Capture the cell that displays the provided text and extract its (X, Y) central coordinate. 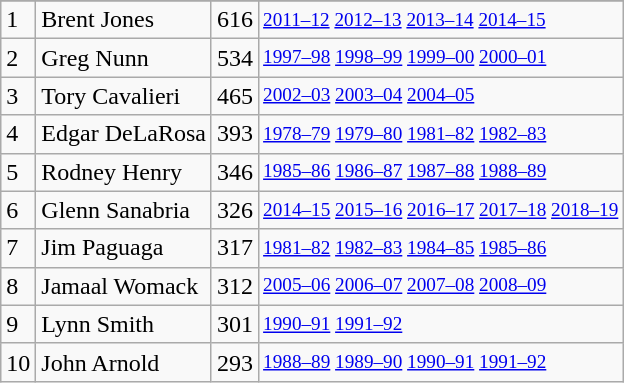
2002–03 2003–04 2004–05 (441, 96)
2014–15 2015–16 2016–17 2017–18 2018–19 (441, 210)
1981–82 1982–83 1984–85 1985–86 (441, 248)
Brent Jones (124, 20)
9 (18, 324)
326 (234, 210)
3 (18, 96)
293 (234, 362)
2005–06 2006–07 2007–08 2008–09 (441, 286)
5 (18, 172)
Glenn Sanabria (124, 210)
7 (18, 248)
1985–86 1986–87 1987–88 1988–89 (441, 172)
1 (18, 20)
534 (234, 58)
6 (18, 210)
Greg Nunn (124, 58)
312 (234, 286)
301 (234, 324)
Tory Cavalieri (124, 96)
317 (234, 248)
1990–91 1991–92 (441, 324)
465 (234, 96)
616 (234, 20)
Rodney Henry (124, 172)
2011–12 2012–13 2013–14 2014–15 (441, 20)
Edgar DeLaRosa (124, 134)
1978–79 1979–80 1981–82 1982–83 (441, 134)
1997–98 1998–99 1999–00 2000–01 (441, 58)
Jamaal Womack (124, 286)
393 (234, 134)
Lynn Smith (124, 324)
346 (234, 172)
2 (18, 58)
1988–89 1989–90 1990–91 1991–92 (441, 362)
Jim Paguaga (124, 248)
4 (18, 134)
10 (18, 362)
John Arnold (124, 362)
8 (18, 286)
